Return the [x, y] coordinate for the center point of the cell that contains the specified text.  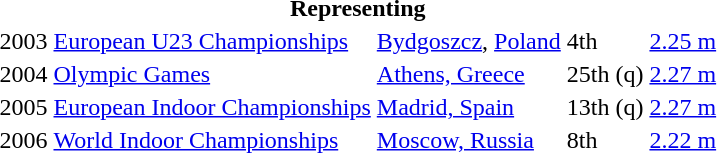
4th [605, 41]
13th (q) [605, 107]
European U23 Championships [212, 41]
Bydgoszcz, Poland [468, 41]
Athens, Greece [468, 74]
Madrid, Spain [468, 107]
Olympic Games [212, 74]
European Indoor Championships [212, 107]
25th (q) [605, 74]
